Scan for the cell matching the given text and deliver its [X, Y] coordinate at center. 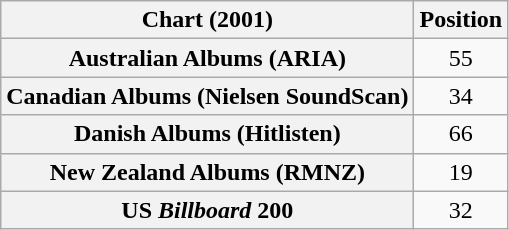
Canadian Albums (Nielsen SoundScan) [208, 96]
Australian Albums (ARIA) [208, 58]
New Zealand Albums (RMNZ) [208, 172]
32 [461, 210]
Danish Albums (Hitlisten) [208, 134]
66 [461, 134]
US Billboard 200 [208, 210]
Position [461, 20]
55 [461, 58]
34 [461, 96]
Chart (2001) [208, 20]
19 [461, 172]
